Pinpoint the cell where the given text exists, returning its [X, Y] midpoint coordinate. 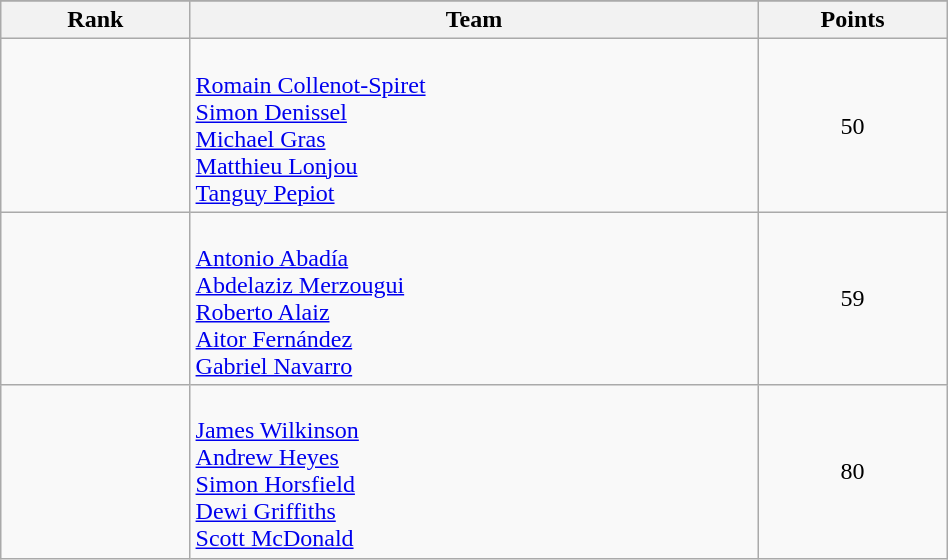
59 [852, 298]
50 [852, 126]
Rank [96, 20]
Team [474, 20]
Points [852, 20]
Antonio AbadíaAbdelaziz MerzouguiRoberto AlaizAitor FernándezGabriel Navarro [474, 298]
James WilkinsonAndrew HeyesSimon HorsfieldDewi GriffithsScott McDonald [474, 472]
Romain Collenot-SpiretSimon DenisselMichael GrasMatthieu LonjouTanguy Pepiot [474, 126]
80 [852, 472]
